Pinpoint the cell where the given text exists, returning its (x, y) midpoint coordinate. 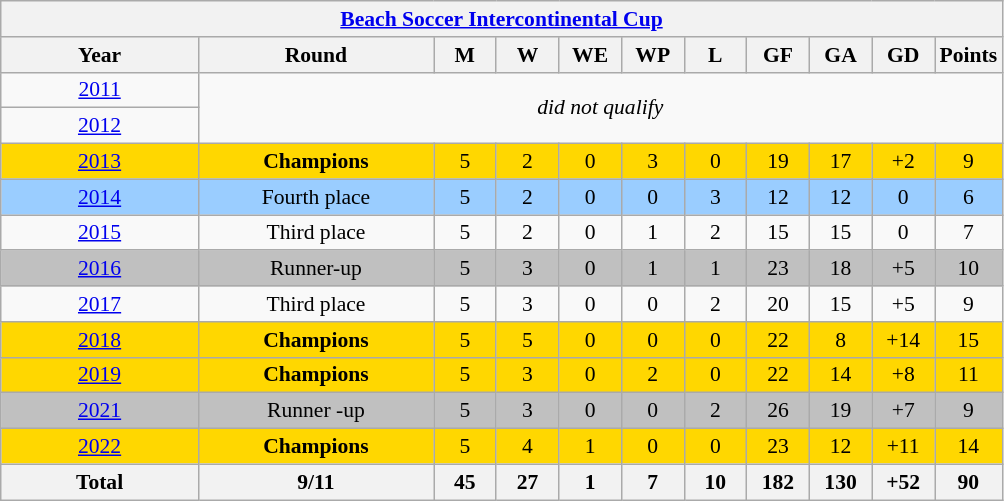
GF (778, 55)
45 (466, 482)
17 (840, 162)
WE (590, 55)
2012 (100, 126)
M (466, 55)
+11 (904, 447)
2021 (100, 411)
Points (968, 55)
130 (840, 482)
Year (100, 55)
WP (652, 55)
W (528, 55)
+2 (904, 162)
11 (968, 375)
did not qualify (600, 108)
182 (778, 482)
Runner-up (316, 269)
Beach Soccer Intercontinental Cup (502, 19)
2016 (100, 269)
6 (968, 197)
2017 (100, 304)
27 (528, 482)
GA (840, 55)
L (716, 55)
18 (840, 269)
2018 (100, 340)
2014 (100, 197)
26 (778, 411)
20 (778, 304)
2015 (100, 233)
2011 (100, 90)
+14 (904, 340)
+52 (904, 482)
Fourth place (316, 197)
2019 (100, 375)
2013 (100, 162)
+7 (904, 411)
GD (904, 55)
4 (528, 447)
+8 (904, 375)
90 (968, 482)
9/11 (316, 482)
8 (840, 340)
Runner -up (316, 411)
2022 (100, 447)
Total (100, 482)
Round (316, 55)
